From the cell containing the given text, extract its center point as [x, y] coordinate. 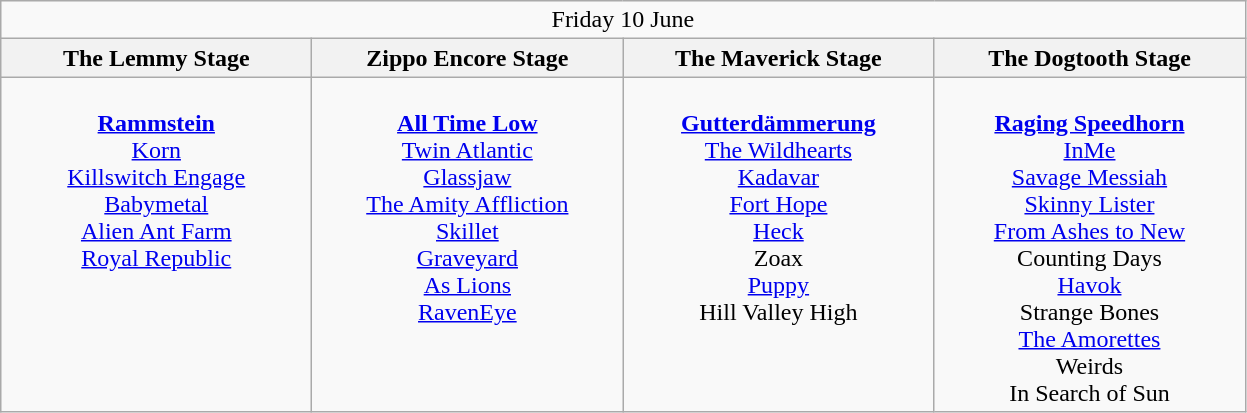
The Dogtooth Stage [1090, 58]
Gutterdämmerung The Wildhearts Kadavar Fort Hope Heck Zoax Puppy Hill Valley High [778, 244]
Zippo Encore Stage [468, 58]
The Lemmy Stage [156, 58]
All Time Low Twin Atlantic Glassjaw The Amity Affliction Skillet Graveyard As Lions RavenEye [468, 244]
Raging Speedhorn InMe Savage Messiah Skinny Lister From Ashes to New Counting Days Havok Strange Bones The Amorettes Weirds In Search of Sun [1090, 244]
Rammstein Korn Killswitch Engage Babymetal Alien Ant Farm Royal Republic [156, 244]
The Maverick Stage [778, 58]
Friday 10 June [623, 20]
